For the text-containing cell, return its midpoint in [x, y] coordinate format. 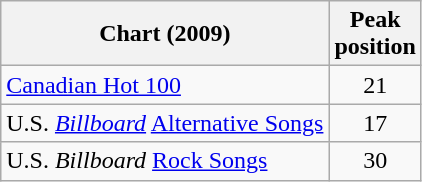
Peakposition [375, 34]
U.S. Billboard Rock Songs [165, 161]
17 [375, 123]
30 [375, 161]
Chart (2009) [165, 34]
Canadian Hot 100 [165, 85]
21 [375, 85]
U.S. Billboard Alternative Songs [165, 123]
